Search for the cell housing the specified text and yield its [x, y] center coordinate. 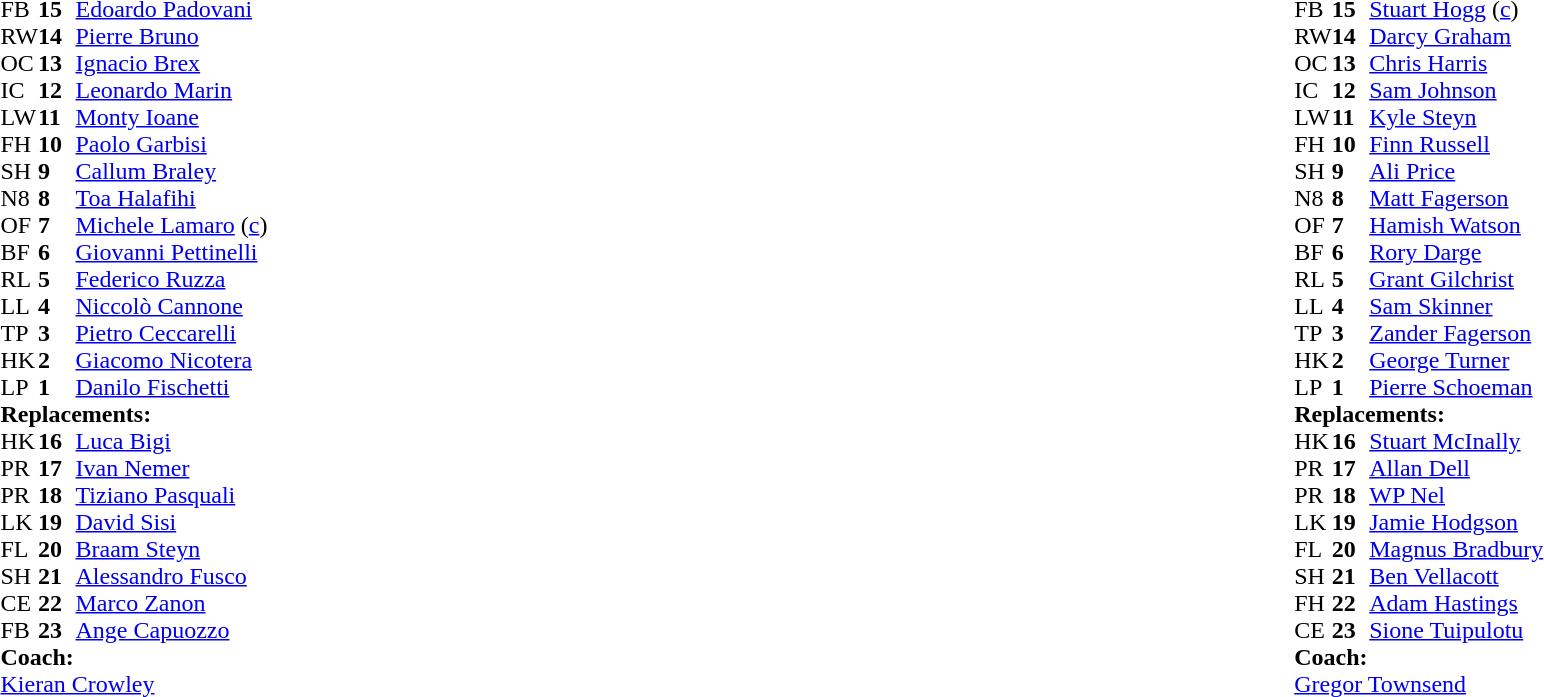
Tiziano Pasquali [172, 496]
Rory Darge [1456, 252]
Sam Skinner [1456, 306]
Chris Harris [1456, 64]
Sam Johnson [1456, 90]
Gregor Townsend [1418, 684]
Toa Halafihi [172, 198]
David Sisi [172, 522]
Hamish Watson [1456, 226]
FB [19, 630]
George Turner [1456, 360]
Marco Zanon [172, 604]
Braam Steyn [172, 550]
Ange Capuozzo [172, 630]
Niccolò Cannone [172, 306]
Allan Dell [1456, 468]
Zander Fagerson [1456, 334]
Ben Vellacott [1456, 576]
Kieran Crowley [134, 684]
Giovanni Pettinelli [172, 252]
Ali Price [1456, 172]
Magnus Bradbury [1456, 550]
Kyle Steyn [1456, 118]
Finn Russell [1456, 144]
Federico Ruzza [172, 280]
Matt Fagerson [1456, 198]
WP Nel [1456, 496]
Darcy Graham [1456, 36]
Ivan Nemer [172, 468]
Pietro Ceccarelli [172, 334]
Paolo Garbisi [172, 144]
Michele Lamaro (c) [172, 226]
Leonardo Marin [172, 90]
Stuart McInally [1456, 442]
Ignacio Brex [172, 64]
Grant Gilchrist [1456, 280]
Giacomo Nicotera [172, 360]
Pierre Schoeman [1456, 388]
Danilo Fischetti [172, 388]
Callum Braley [172, 172]
Sione Tuipulotu [1456, 630]
Jamie Hodgson [1456, 522]
Monty Ioane [172, 118]
Pierre Bruno [172, 36]
Alessandro Fusco [172, 576]
Adam Hastings [1456, 604]
Luca Bigi [172, 442]
